Locate the cell with the specified text and output its [x, y] center coordinate. 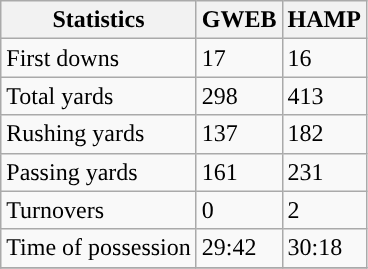
231 [324, 172]
Time of possession [99, 248]
Total yards [99, 96]
30:18 [324, 248]
HAMP [324, 20]
2 [324, 210]
GWEB [239, 20]
Passing yards [99, 172]
29:42 [239, 248]
16 [324, 58]
137 [239, 134]
0 [239, 210]
161 [239, 172]
17 [239, 58]
First downs [99, 58]
Statistics [99, 20]
Rushing yards [99, 134]
298 [239, 96]
413 [324, 96]
Turnovers [99, 210]
182 [324, 134]
